From the cell containing the given text, extract its center point as (X, Y) coordinate. 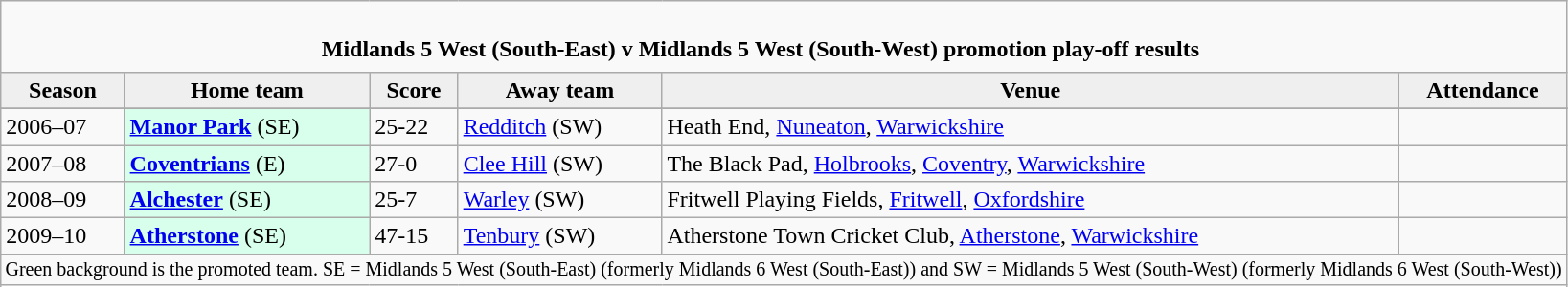
2008–09 (63, 200)
Fritwell Playing Fields, Fritwell, Oxfordshire (1031, 200)
Season (63, 90)
Warley (SW) (559, 200)
Redditch (SW) (559, 126)
Atherstone Town Cricket Club, Atherstone, Warwickshire (1031, 236)
Alchester (SE) (247, 200)
Manor Park (SE) (247, 126)
Atherstone (SE) (247, 236)
2007–08 (63, 164)
27-0 (414, 164)
Coventrians (E) (247, 164)
Score (414, 90)
Clee Hill (SW) (559, 164)
The Black Pad, Holbrooks, Coventry, Warwickshire (1031, 164)
2006–07 (63, 126)
47-15 (414, 236)
2009–10 (63, 236)
25-7 (414, 200)
Tenbury (SW) (559, 236)
Attendance (1483, 90)
25-22 (414, 126)
Venue (1031, 90)
Away team (559, 90)
Heath End, Nuneaton, Warwickshire (1031, 126)
Home team (247, 90)
